Return the [x, y] coordinate for the center point of the cell that contains the specified text.  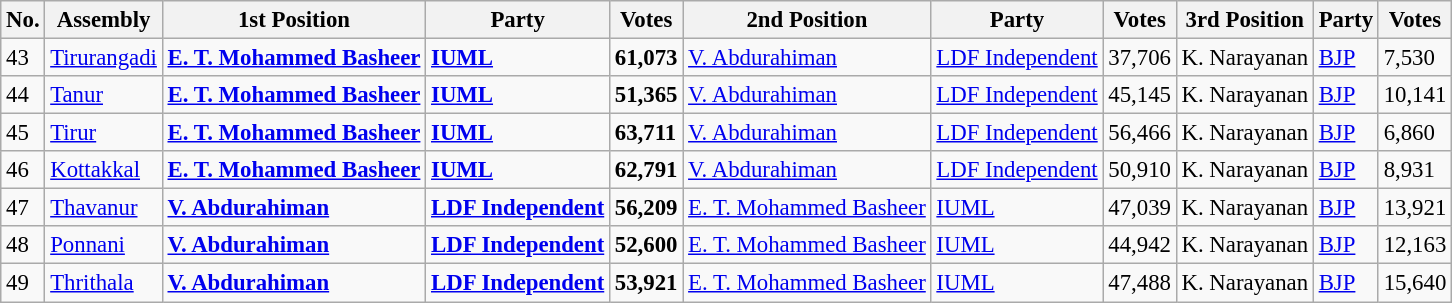
46 [23, 170]
45 [23, 133]
Assembly [104, 20]
56,466 [1140, 133]
56,209 [646, 208]
8,931 [1414, 170]
10,141 [1414, 95]
Tirurangadi [104, 58]
12,163 [1414, 245]
62,791 [646, 170]
50,910 [1140, 170]
6,860 [1414, 133]
45,145 [1140, 95]
53,921 [646, 283]
Tirur [104, 133]
15,640 [1414, 283]
51,365 [646, 95]
No. [23, 20]
1st Position [294, 20]
Ponnani [104, 245]
47,039 [1140, 208]
Thavanur [104, 208]
2nd Position [807, 20]
47,488 [1140, 283]
52,600 [646, 245]
49 [23, 283]
48 [23, 245]
7,530 [1414, 58]
Tanur [104, 95]
37,706 [1140, 58]
44 [23, 95]
Kottakkal [104, 170]
47 [23, 208]
61,073 [646, 58]
Thrithala [104, 283]
63,711 [646, 133]
44,942 [1140, 245]
43 [23, 58]
13,921 [1414, 208]
3rd Position [1244, 20]
